Extract the (x, y) coordinate from the center of the cell holding the provided text.  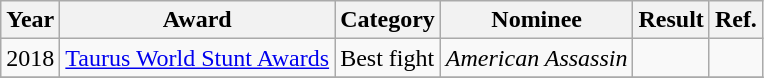
Taurus World Stunt Awards (198, 58)
Ref. (736, 20)
2018 (30, 58)
Nominee (536, 20)
Year (30, 20)
Category (388, 20)
American Assassin (536, 58)
Result (671, 20)
Award (198, 20)
Best fight (388, 58)
